Provide the [x, y] coordinate of the cell's center where the given text is located.  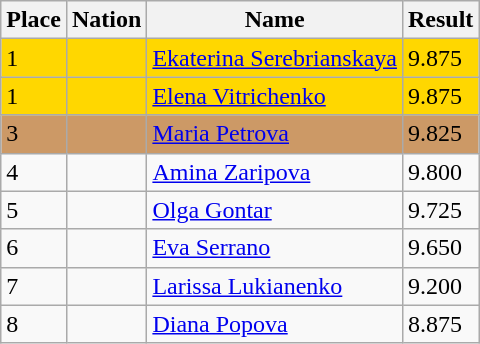
Larissa Lukianenko [275, 286]
Nation [106, 20]
9.200 [440, 286]
8.875 [440, 324]
9.725 [440, 210]
3 [34, 134]
Eva Serrano [275, 248]
Diana Popova [275, 324]
Maria Petrova [275, 134]
7 [34, 286]
9.650 [440, 248]
Place [34, 20]
Elena Vitrichenko [275, 96]
9.825 [440, 134]
6 [34, 248]
8 [34, 324]
Amina Zaripova [275, 172]
9.800 [440, 172]
4 [34, 172]
Ekaterina Serebrianskaya [275, 58]
Result [440, 20]
Olga Gontar [275, 210]
Name [275, 20]
5 [34, 210]
